Return the (x, y) coordinate for the center point of the cell that contains the specified text.  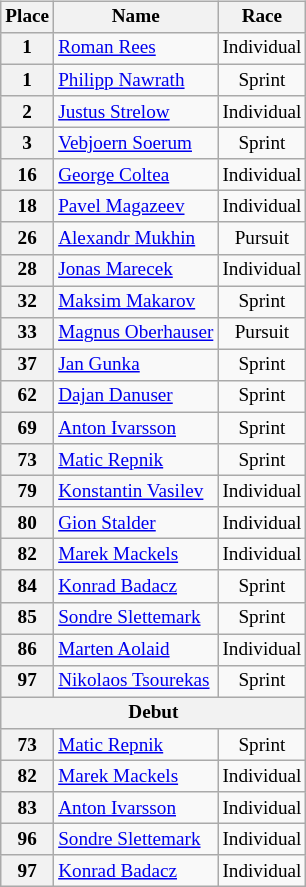
Jonas Marecek (136, 270)
Name (136, 17)
85 (28, 618)
18 (28, 207)
Magnus Oberhauser (136, 333)
26 (28, 238)
32 (28, 302)
16 (28, 175)
Vebjoern Soerum (136, 144)
2 (28, 112)
Konstantin Vasilev (136, 492)
Pavel Magazeev (136, 207)
28 (28, 270)
Place (28, 17)
Roman Rees (136, 49)
Dajan Danuser (136, 397)
79 (28, 492)
69 (28, 428)
84 (28, 586)
Justus Strelow (136, 112)
Alexandr Mukhin (136, 238)
62 (28, 397)
80 (28, 523)
96 (28, 840)
Marten Aolaid (136, 650)
83 (28, 808)
86 (28, 650)
Nikolaos Tsourekas (136, 681)
37 (28, 365)
Race (262, 17)
Gion Stalder (136, 523)
Maksim Makarov (136, 302)
George Coltea (136, 175)
Philipp Nawrath (136, 80)
Jan Gunka (136, 365)
3 (28, 144)
Debut (154, 713)
33 (28, 333)
